Provide the (X, Y) coordinate of the cell's center where the given text is located.  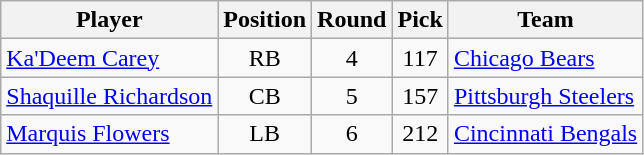
Position (265, 20)
Ka'Deem Carey (110, 58)
Cincinnati Bengals (545, 134)
Team (545, 20)
LB (265, 134)
157 (420, 96)
4 (352, 58)
117 (420, 58)
6 (352, 134)
Round (352, 20)
RB (265, 58)
212 (420, 134)
Player (110, 20)
5 (352, 96)
Marquis Flowers (110, 134)
Pick (420, 20)
Shaquille Richardson (110, 96)
Chicago Bears (545, 58)
Pittsburgh Steelers (545, 96)
CB (265, 96)
